Return the [X, Y] coordinate for the center point of the cell that contains the specified text.  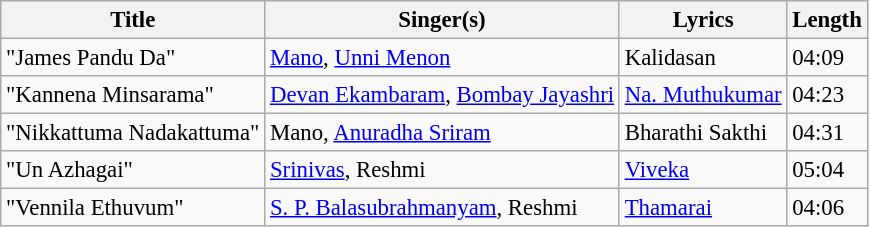
Kalidasan [703, 58]
"Kannena Minsarama" [133, 95]
Lyrics [703, 20]
Viveka [703, 170]
Srinivas, Reshmi [442, 170]
04:06 [827, 208]
Title [133, 20]
Length [827, 20]
"Vennila Ethuvum" [133, 208]
"Nikkattuma Nadakattuma" [133, 133]
Devan Ekambaram, Bombay Jayashri [442, 95]
S. P. Balasubrahmanyam, Reshmi [442, 208]
Mano, Anuradha Sriram [442, 133]
04:23 [827, 95]
Mano, Unni Menon [442, 58]
Bharathi Sakthi [703, 133]
"Un Azhagai" [133, 170]
04:09 [827, 58]
04:31 [827, 133]
Na. Muthukumar [703, 95]
"James Pandu Da" [133, 58]
Thamarai [703, 208]
05:04 [827, 170]
Singer(s) [442, 20]
